Output the (X, Y) coordinate of the center of the cell containing the given text.  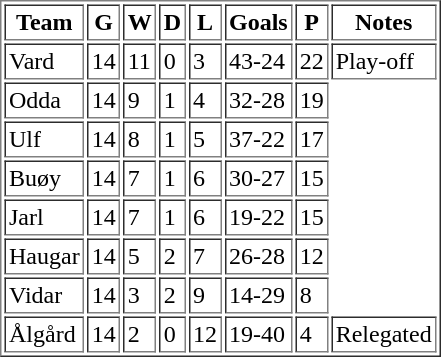
D (172, 22)
19-40 (258, 334)
W (140, 22)
30-27 (258, 178)
Ålgård (44, 334)
14-29 (258, 296)
Ulf (44, 140)
Notes (384, 22)
Haugar (44, 256)
11 (140, 62)
Buøy (44, 178)
G (104, 22)
Goals (258, 22)
Team (44, 22)
32-28 (258, 100)
Jarl (44, 218)
37-22 (258, 140)
P (312, 22)
Vard (44, 62)
43-24 (258, 62)
26-28 (258, 256)
Odda (44, 100)
L (204, 22)
Play-off (384, 62)
Relegated (384, 334)
17 (312, 140)
19-22 (258, 218)
22 (312, 62)
19 (312, 100)
Vidar (44, 296)
